Pinpoint the cell where the given text exists, returning its (X, Y) midpoint coordinate. 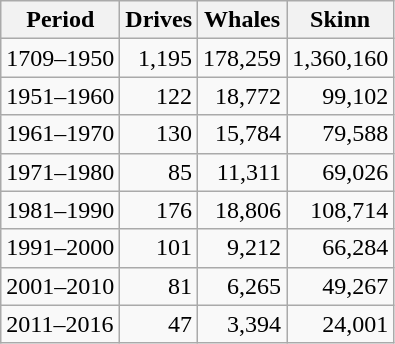
1,195 (159, 58)
3,394 (242, 324)
15,784 (242, 134)
130 (159, 134)
2011–2016 (60, 324)
1971–1980 (60, 172)
1991–2000 (60, 248)
Whales (242, 20)
108,714 (340, 210)
79,588 (340, 134)
1,360,160 (340, 58)
85 (159, 172)
122 (159, 96)
69,026 (340, 172)
49,267 (340, 286)
99,102 (340, 96)
1951–1960 (60, 96)
101 (159, 248)
176 (159, 210)
66,284 (340, 248)
2001–2010 (60, 286)
24,001 (340, 324)
47 (159, 324)
Period (60, 20)
9,212 (242, 248)
1981–1990 (60, 210)
18,806 (242, 210)
11,311 (242, 172)
178,259 (242, 58)
Drives (159, 20)
Skinn (340, 20)
18,772 (242, 96)
1709–1950 (60, 58)
81 (159, 286)
6,265 (242, 286)
1961–1970 (60, 134)
